Output the [x, y] coordinate of the center of the cell containing the given text.  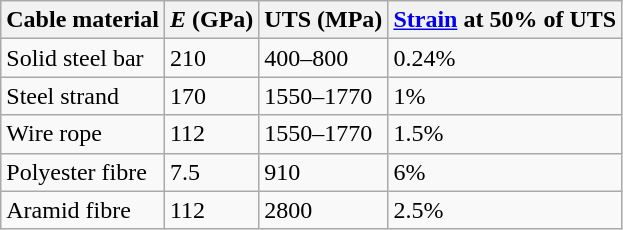
UTS (MPa) [324, 20]
1% [505, 96]
Steel strand [83, 96]
2800 [324, 210]
Cable material [83, 20]
400–800 [324, 58]
910 [324, 172]
210 [211, 58]
0.24% [505, 58]
Solid steel bar [83, 58]
Strain at 50% of UTS [505, 20]
Aramid fibre [83, 210]
170 [211, 96]
2.5% [505, 210]
Polyester fibre [83, 172]
1.5% [505, 134]
Wire rope [83, 134]
7.5 [211, 172]
6% [505, 172]
E (GPa) [211, 20]
